Capture the cell that displays the provided text and extract its (X, Y) central coordinate. 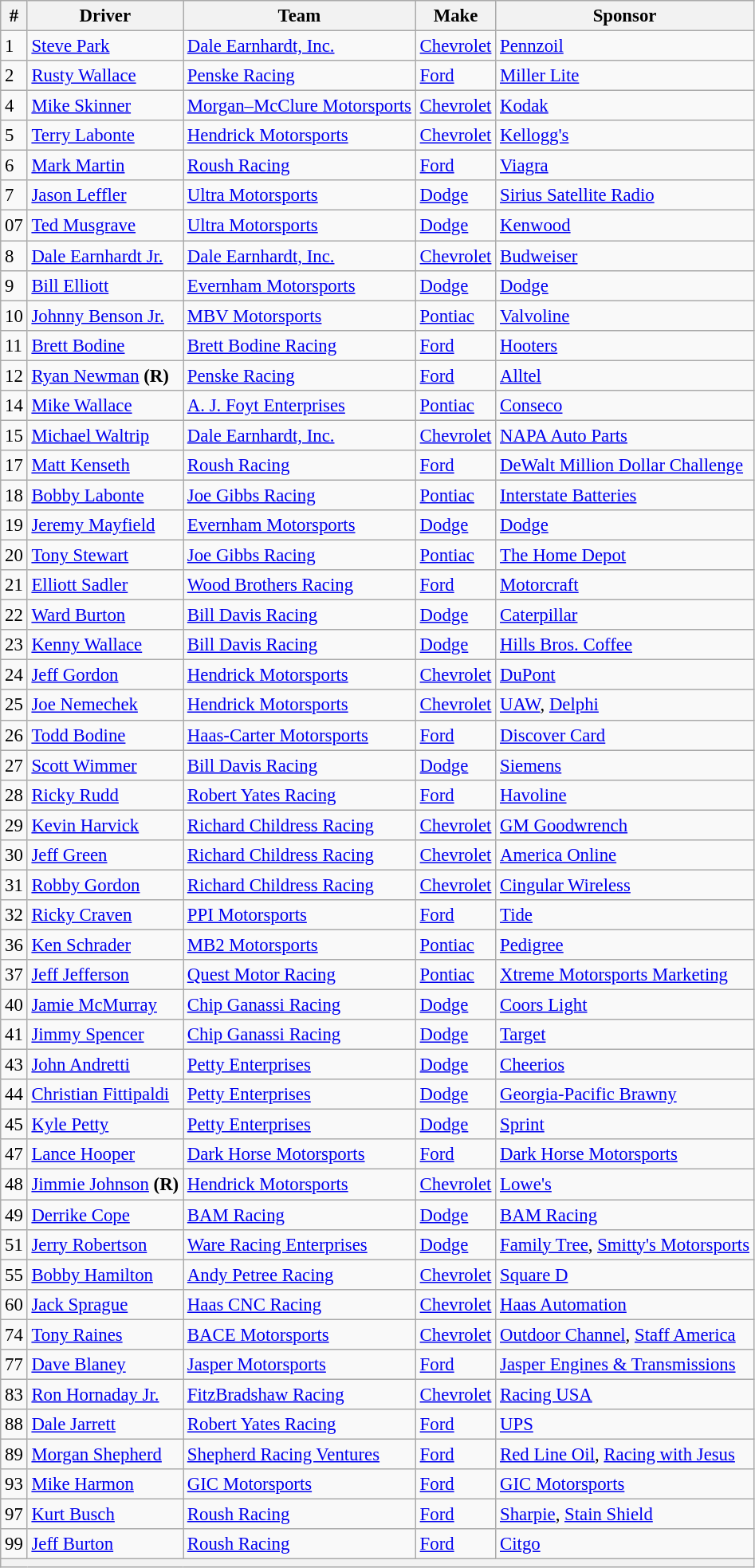
Kevin Harvick (105, 825)
Team (300, 16)
83 (14, 1394)
Driver (105, 16)
Jeremy Mayfield (105, 525)
Kodak (625, 106)
Michael Waltrip (105, 435)
12 (14, 375)
48 (14, 1185)
Valvoline (625, 316)
Jeff Jefferson (105, 975)
74 (14, 1334)
Family Tree, Smitty's Motorsports (625, 1244)
18 (14, 495)
Jimmie Johnson (R) (105, 1185)
Ward Burton (105, 615)
Rusty Wallace (105, 76)
25 (14, 705)
Brett Bodine Racing (300, 345)
Bobby Hamilton (105, 1275)
Johnny Benson Jr. (105, 316)
Jerry Robertson (105, 1244)
Racing USA (625, 1394)
Conseco (625, 406)
Square D (625, 1275)
Havoline (625, 795)
2 (14, 76)
Haas Automation (625, 1304)
Brett Bodine (105, 345)
Kellogg's (625, 136)
DeWalt Million Dollar Challenge (625, 466)
Mike Harmon (105, 1484)
FitzBradshaw Racing (300, 1394)
BACE Motorsports (300, 1334)
America Online (625, 855)
43 (14, 1065)
Kenny Wallace (105, 645)
Miller Lite (625, 76)
Jimmy Spencer (105, 1035)
Shepherd Racing Ventures (300, 1454)
Sharpie, Stain Shield (625, 1515)
Christian Fittipaldi (105, 1094)
Robby Gordon (105, 885)
Motorcraft (625, 585)
Discover Card (625, 735)
Wood Brothers Racing (300, 585)
89 (14, 1454)
Alltel (625, 375)
Viagra (625, 166)
Target (625, 1035)
Mike Skinner (105, 106)
Matt Kenseth (105, 466)
44 (14, 1094)
The Home Depot (625, 556)
Cheerios (625, 1065)
Outdoor Channel, Staff America (625, 1334)
UAW, Delphi (625, 705)
Jasper Engines & Transmissions (625, 1365)
GM Goodwrench (625, 825)
99 (14, 1544)
47 (14, 1155)
Jamie McMurray (105, 1005)
Ken Schrader (105, 945)
Joe Nemechek (105, 705)
Scott Wimmer (105, 765)
Kenwood (625, 226)
93 (14, 1484)
10 (14, 316)
26 (14, 735)
Sponsor (625, 16)
14 (14, 406)
22 (14, 615)
Andy Petree Racing (300, 1275)
Ricky Rudd (105, 795)
19 (14, 525)
Tony Raines (105, 1334)
NAPA Auto Parts (625, 435)
UPS (625, 1425)
6 (14, 166)
PPI Motorsports (300, 915)
DuPont (625, 675)
Lowe's (625, 1185)
77 (14, 1365)
29 (14, 825)
Derrike Cope (105, 1215)
8 (14, 256)
Ware Racing Enterprises (300, 1244)
51 (14, 1244)
MB2 Motorsports (300, 945)
Jeff Green (105, 855)
A. J. Foyt Enterprises (300, 406)
28 (14, 795)
Make (455, 16)
Morgan Shepherd (105, 1454)
Siemens (625, 765)
MBV Motorsports (300, 316)
# (14, 16)
Haas-Carter Motorsports (300, 735)
Quest Motor Racing (300, 975)
5 (14, 136)
41 (14, 1035)
Kyle Petty (105, 1125)
Bobby Labonte (105, 495)
Caterpillar (625, 615)
Jason Leffler (105, 195)
88 (14, 1425)
36 (14, 945)
21 (14, 585)
7 (14, 195)
Elliott Sadler (105, 585)
Interstate Batteries (625, 495)
55 (14, 1275)
Coors Light (625, 1005)
Mike Wallace (105, 406)
Terry Labonte (105, 136)
Tony Stewart (105, 556)
23 (14, 645)
20 (14, 556)
Sirius Satellite Radio (625, 195)
Pennzoil (625, 46)
4 (14, 106)
1 (14, 46)
40 (14, 1005)
97 (14, 1515)
Ted Musgrave (105, 226)
Hooters (625, 345)
Haas CNC Racing (300, 1304)
Xtreme Motorsports Marketing (625, 975)
Jasper Motorsports (300, 1365)
Red Line Oil, Racing with Jesus (625, 1454)
Mark Martin (105, 166)
Steve Park (105, 46)
45 (14, 1125)
32 (14, 915)
17 (14, 466)
Hills Bros. Coffee (625, 645)
Cingular Wireless (625, 885)
Georgia-Pacific Brawny (625, 1094)
Dale Jarrett (105, 1425)
Todd Bodine (105, 735)
Morgan–McClure Motorsports (300, 106)
Bill Elliott (105, 285)
Jeff Gordon (105, 675)
60 (14, 1304)
27 (14, 765)
9 (14, 285)
Dave Blaney (105, 1365)
Citgo (625, 1544)
31 (14, 885)
Jeff Burton (105, 1544)
Ryan Newman (R) (105, 375)
24 (14, 675)
Tide (625, 915)
Ricky Craven (105, 915)
Jack Sprague (105, 1304)
Dale Earnhardt Jr. (105, 256)
49 (14, 1215)
Pedigree (625, 945)
Budweiser (625, 256)
Lance Hooper (105, 1155)
Sprint (625, 1125)
07 (14, 226)
11 (14, 345)
Ron Hornaday Jr. (105, 1394)
John Andretti (105, 1065)
30 (14, 855)
Kurt Busch (105, 1515)
37 (14, 975)
15 (14, 435)
